Extract the [X, Y] coordinate from the center of the cell holding the provided text.  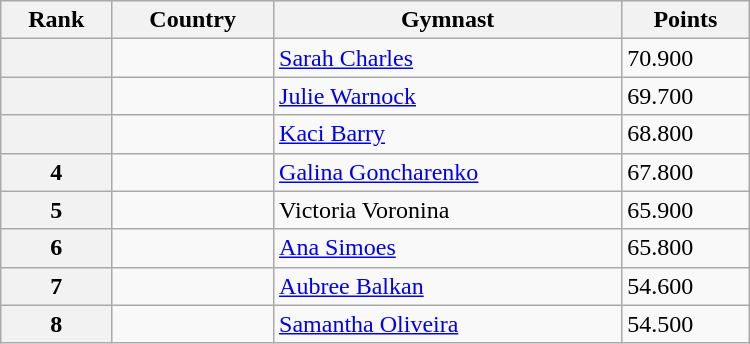
54.500 [686, 324]
67.800 [686, 172]
Victoria Voronina [448, 210]
68.800 [686, 134]
69.700 [686, 96]
Points [686, 20]
Samantha Oliveira [448, 324]
4 [56, 172]
7 [56, 286]
Gymnast [448, 20]
65.800 [686, 248]
Aubree Balkan [448, 286]
65.900 [686, 210]
6 [56, 248]
70.900 [686, 58]
Galina Goncharenko [448, 172]
Kaci Barry [448, 134]
Ana Simoes [448, 248]
54.600 [686, 286]
Sarah Charles [448, 58]
Julie Warnock [448, 96]
Country [193, 20]
Rank [56, 20]
5 [56, 210]
8 [56, 324]
